Find where the given text appears and provide that cell's center as (X, Y) coordinate. 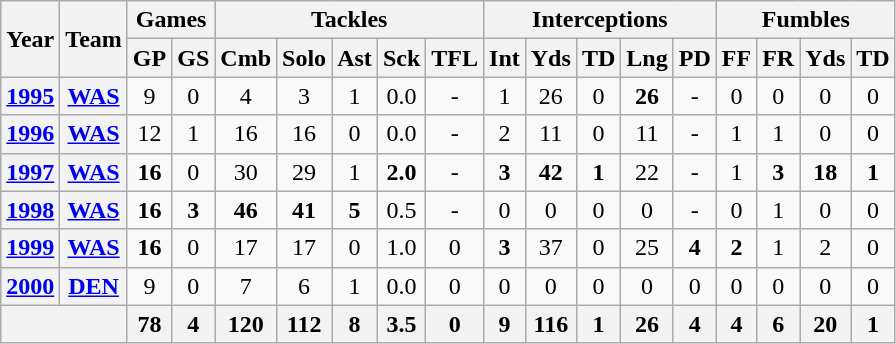
PD (694, 58)
1996 (30, 134)
1995 (30, 96)
46 (246, 210)
1998 (30, 210)
78 (149, 324)
2000 (30, 286)
Year (30, 39)
Lng (647, 58)
FF (736, 58)
30 (246, 172)
8 (355, 324)
DEN (94, 286)
Solo (304, 58)
5 (355, 210)
GS (194, 58)
12 (149, 134)
Team (94, 39)
1999 (30, 248)
7 (246, 286)
22 (647, 172)
0.5 (401, 210)
29 (304, 172)
37 (550, 248)
42 (550, 172)
1.0 (401, 248)
116 (550, 324)
Ast (355, 58)
Tackles (350, 20)
Cmb (246, 58)
Int (505, 58)
41 (304, 210)
TFL (455, 58)
GP (149, 58)
20 (826, 324)
Interceptions (600, 20)
25 (647, 248)
Games (170, 20)
112 (304, 324)
2.0 (401, 172)
3.5 (401, 324)
1997 (30, 172)
18 (826, 172)
FR (778, 58)
Fumbles (806, 20)
Sck (401, 58)
120 (246, 324)
